Return the (X, Y) coordinate for the center point of the cell that contains the specified text.  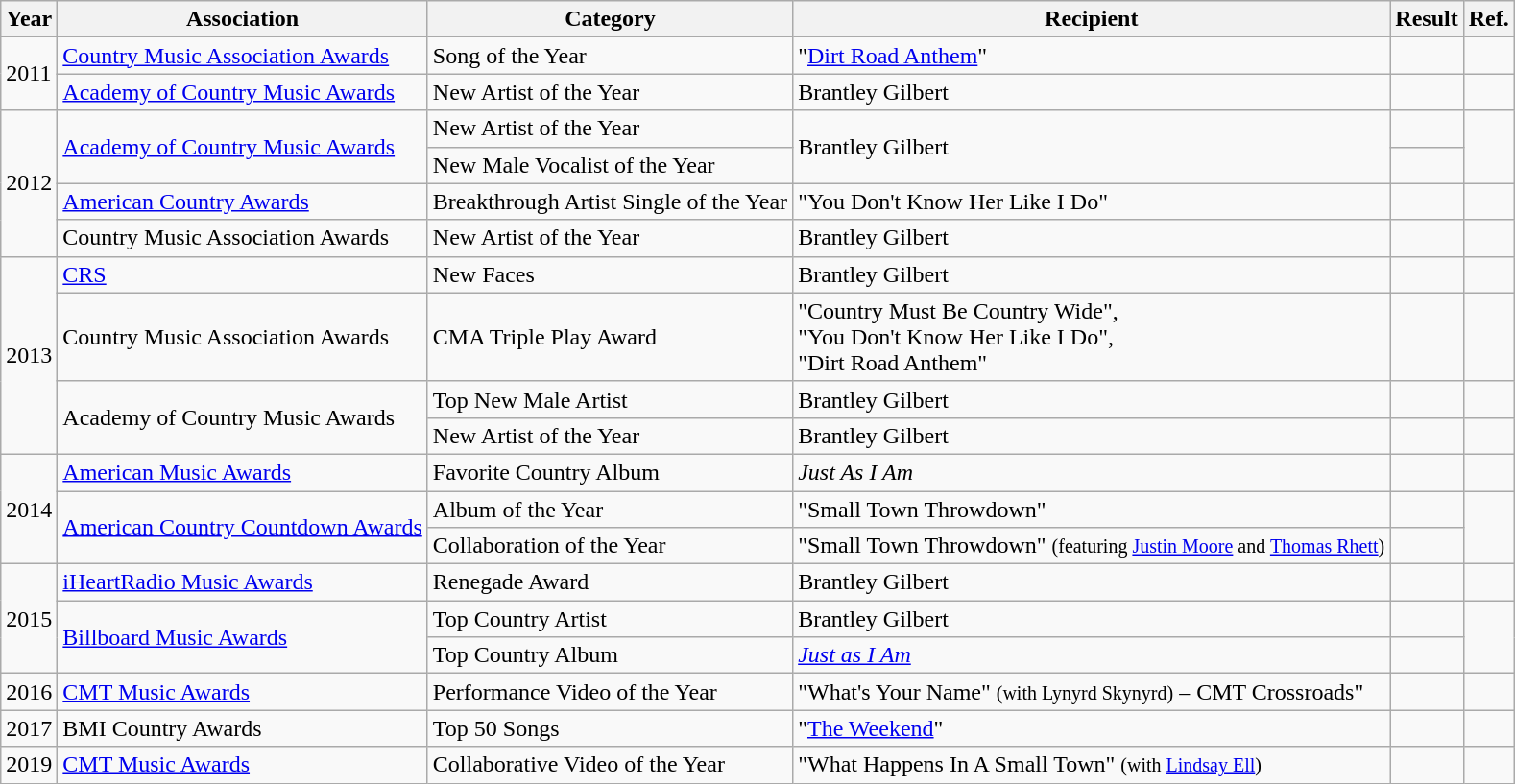
Album of the Year (610, 510)
Ref. (1488, 19)
Association (242, 19)
2019 (29, 765)
Top New Male Artist (610, 399)
2014 (29, 509)
American Country Countdown Awards (242, 528)
Just As I Am (1092, 472)
Renegade Award (610, 582)
Song of the Year (610, 56)
"Small Town Throwdown" (1092, 510)
Collaboration of the Year (610, 546)
Favorite Country Album (610, 472)
Collaborative Video of the Year (610, 765)
Category (610, 19)
Recipient (1092, 19)
BMI Country Awards (242, 728)
Just as I Am (1092, 655)
2012 (29, 183)
iHeartRadio Music Awards (242, 582)
"The Weekend" (1092, 728)
Breakthrough Artist Single of the Year (610, 202)
American Music Awards (242, 472)
2016 (29, 692)
2011 (29, 74)
"Dirt Road Anthem" (1092, 56)
2015 (29, 619)
American Country Awards (242, 202)
"Country Must Be Country Wide", "You Don't Know Her Like I Do", "Dirt Road Anthem" (1092, 337)
Year (29, 19)
Billboard Music Awards (242, 637)
Result (1427, 19)
Top 50 Songs (610, 728)
New Male Vocalist of the Year (610, 165)
"What's Your Name" (with Lynyrd Skynyrd) – CMT Crossroads" (1092, 692)
2017 (29, 728)
Top Country Artist (610, 619)
CMA Triple Play Award (610, 337)
"Small Town Throwdown" (featuring Justin Moore and Thomas Rhett) (1092, 546)
Performance Video of the Year (610, 692)
Top Country Album (610, 655)
CRS (242, 274)
New Faces (610, 274)
2013 (29, 355)
"What Happens In A Small Town" (with Lindsay Ell) (1092, 765)
"You Don't Know Her Like I Do" (1092, 202)
